Determine the [x, y] coordinate at the center of the cell enclosing the given text.  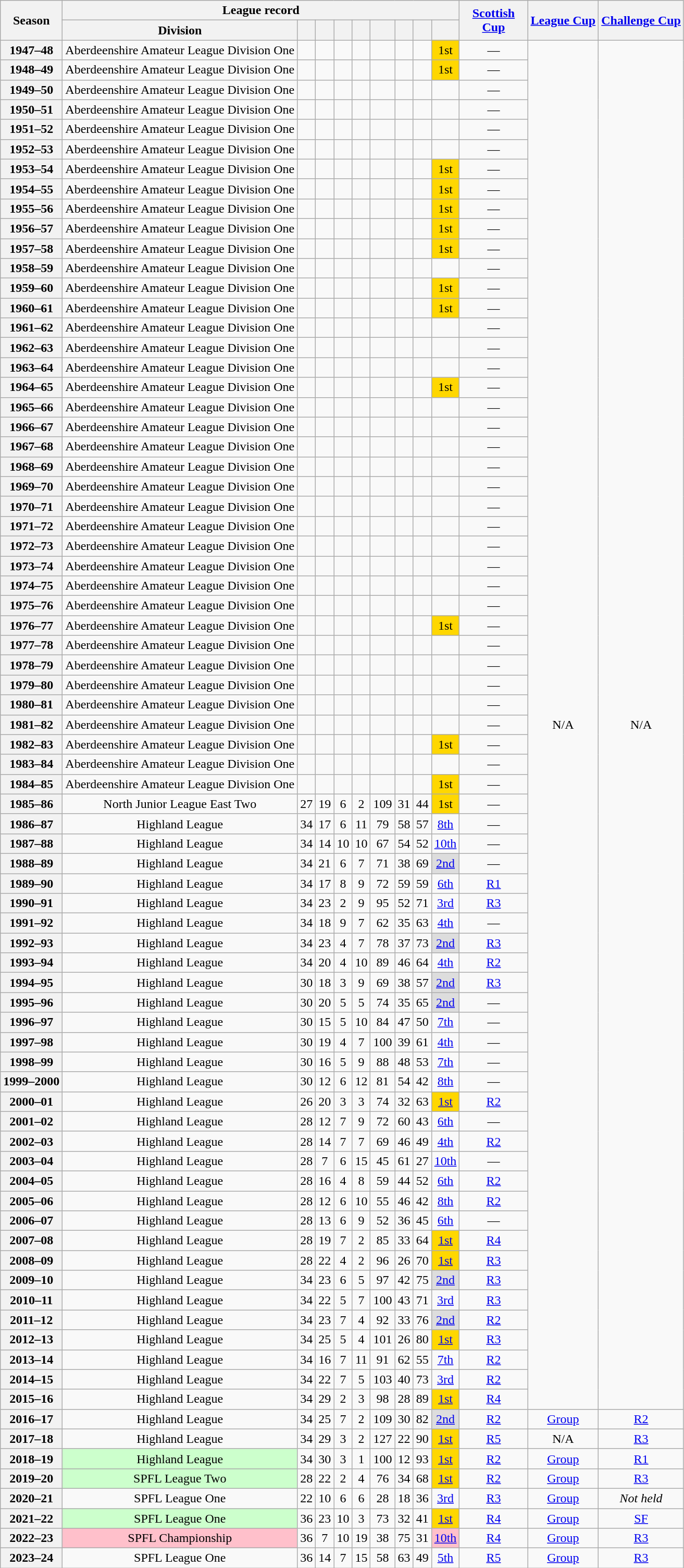
47 [404, 1022]
98 [382, 1399]
2001–02 [31, 1121]
1954–55 [31, 189]
1949–50 [31, 90]
2003–04 [31, 1161]
2015–16 [31, 1399]
2018–19 [31, 1459]
1959–60 [31, 288]
70 [422, 1260]
2007–08 [31, 1241]
1997–98 [31, 1042]
2011–12 [31, 1320]
21 [325, 863]
2005–06 [31, 1200]
1948–49 [31, 70]
2020–21 [31, 1498]
50 [422, 1022]
1958–59 [31, 268]
2009–10 [31, 1280]
53 [422, 1062]
League record [261, 10]
2006–07 [31, 1221]
1974–75 [31, 586]
SPFL League Two [180, 1478]
1975–76 [31, 606]
37 [404, 943]
79 [382, 824]
League Cup [563, 20]
88 [382, 1062]
1991–92 [31, 923]
60 [404, 1121]
1990–91 [31, 903]
78 [382, 943]
103 [382, 1379]
Scottish Cup [494, 20]
Not held [641, 1498]
2023–24 [31, 1558]
95 [382, 903]
82 [422, 1419]
1947–48 [31, 50]
1960–61 [31, 308]
1955–56 [31, 209]
1994–95 [31, 983]
1973–74 [31, 566]
1980–81 [31, 705]
65 [422, 1002]
SPFL Championship [180, 1538]
1966–67 [31, 427]
1998–99 [31, 1062]
1981–82 [31, 725]
1978–79 [31, 665]
1961–62 [31, 328]
67 [382, 843]
1962–63 [31, 348]
Division [180, 30]
1976–77 [31, 626]
97 [382, 1280]
1993–94 [31, 963]
1995–96 [31, 1002]
39 [404, 1042]
40 [404, 1379]
1982–83 [31, 744]
91 [382, 1359]
1964–65 [31, 387]
1 [362, 1459]
1977–78 [31, 645]
80 [422, 1340]
1950–51 [31, 109]
1971–72 [31, 526]
127 [382, 1439]
2012–13 [31, 1340]
1983–84 [31, 764]
48 [404, 1062]
2019–20 [31, 1478]
1999–2000 [31, 1082]
1996–97 [31, 1022]
1957–58 [31, 249]
92 [382, 1320]
1951–52 [31, 129]
2002–03 [31, 1141]
1968–69 [31, 467]
1965–66 [31, 407]
2008–09 [31, 1260]
1979–80 [31, 685]
2000–01 [31, 1101]
13 [325, 1221]
2022–23 [31, 1538]
1992–93 [31, 943]
1953–54 [31, 169]
1984–85 [31, 784]
1969–70 [31, 486]
2014–15 [31, 1379]
North Junior League East Two [180, 804]
68 [422, 1478]
96 [382, 1260]
1972–73 [31, 546]
5th [445, 1558]
1963–64 [31, 367]
81 [382, 1082]
1985–86 [31, 804]
Season [31, 20]
93 [422, 1459]
2021–22 [31, 1518]
2004–05 [31, 1181]
41 [422, 1518]
SF [641, 1518]
1988–89 [31, 863]
1952–53 [31, 149]
1956–57 [31, 228]
84 [382, 1022]
1967–68 [31, 447]
90 [422, 1439]
85 [382, 1241]
2016–17 [31, 1419]
Challenge Cup [641, 20]
2010–11 [31, 1300]
1987–88 [31, 843]
1970–71 [31, 506]
101 [382, 1340]
1989–90 [31, 884]
2017–18 [31, 1439]
2013–14 [31, 1359]
1986–87 [31, 824]
